Return (x, y) of the center of cell containing provided text 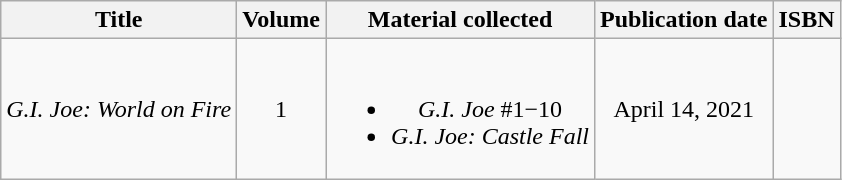
Material collected (460, 20)
Title (119, 20)
ISBN (806, 20)
G.I. Joe: World on Fire (119, 109)
April 14, 2021 (684, 109)
Volume (282, 20)
1 (282, 109)
G.I. Joe #1−10G.I. Joe: Castle Fall (460, 109)
Publication date (684, 20)
